Detect which cell encompasses the target text, then output its (x, y) center coordinate. 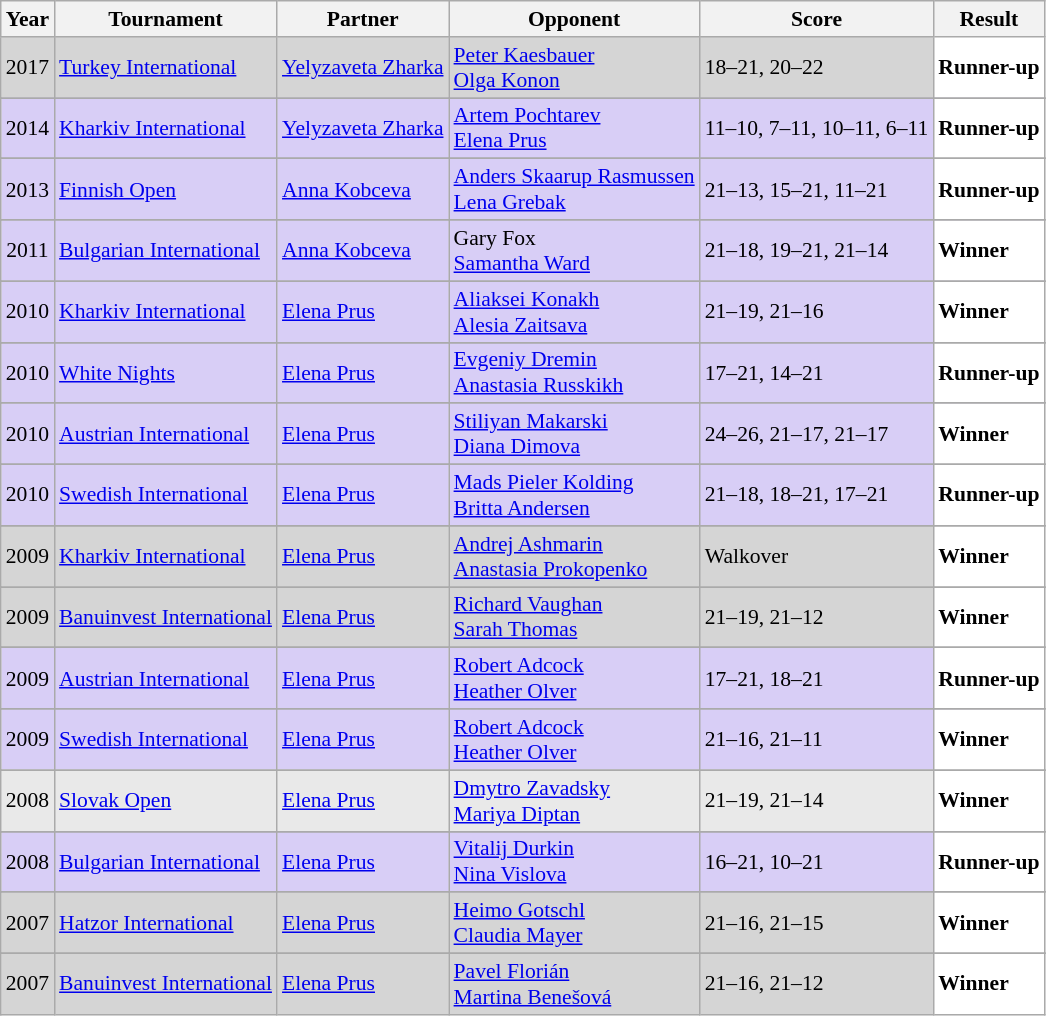
11–10, 7–11, 10–11, 6–11 (817, 128)
Artem Pochtarev Elena Prus (574, 128)
2014 (28, 128)
21–16, 21–15 (817, 924)
Tournament (166, 19)
Slovak Open (166, 800)
Pavel Florián Martina Benešová (574, 984)
Vitalij Durkin Nina Vislova (574, 862)
21–13, 15–21, 11–21 (817, 190)
2013 (28, 190)
Stiliyan Makarski Diana Dimova (574, 434)
Year (28, 19)
21–16, 21–12 (817, 984)
Score (817, 19)
21–18, 19–21, 21–14 (817, 250)
21–19, 21–14 (817, 800)
Gary Fox Samantha Ward (574, 250)
2017 (28, 68)
Opponent (574, 19)
Evgeniy Dremin Anastasia Russkikh (574, 372)
Aliaksei Konakh Alesia Zaitsava (574, 312)
Anders Skaarup Rasmussen Lena Grebak (574, 190)
16–21, 10–21 (817, 862)
Richard Vaughan Sarah Thomas (574, 618)
17–21, 18–21 (817, 678)
Partner (363, 19)
18–21, 20–22 (817, 68)
17–21, 14–21 (817, 372)
Peter Kaesbauer Olga Konon (574, 68)
Finnish Open (166, 190)
2011 (28, 250)
Dmytro Zavadsky Mariya Diptan (574, 800)
21–19, 21–12 (817, 618)
Mads Pieler Kolding Britta Andersen (574, 496)
Turkey International (166, 68)
21–18, 18–21, 17–21 (817, 496)
21–16, 21–11 (817, 740)
24–26, 21–17, 21–17 (817, 434)
Heimo Gotschl Claudia Mayer (574, 924)
Hatzor International (166, 924)
Andrej Ashmarin Anastasia Prokopenko (574, 556)
Walkover (817, 556)
21–19, 21–16 (817, 312)
Result (988, 19)
White Nights (166, 372)
